Locate the cell with the specified text and output its (X, Y) center coordinate. 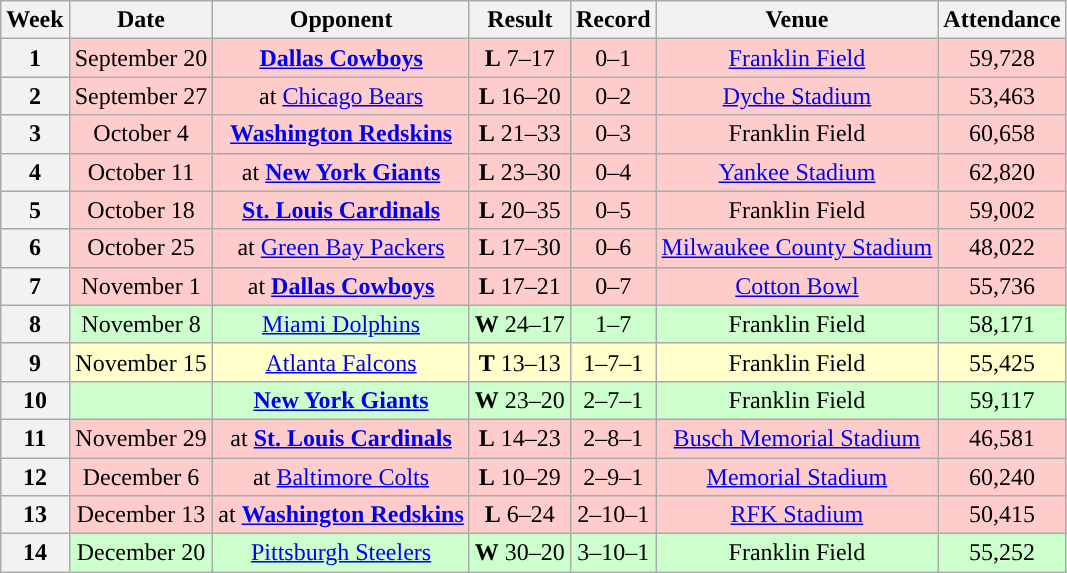
Result (520, 20)
November 29 (141, 438)
0–3 (613, 134)
at New York Giants (341, 172)
1 (35, 58)
December 20 (141, 553)
59,002 (1002, 210)
2 (35, 96)
December 6 (141, 477)
55,736 (1002, 286)
at Green Bay Packers (341, 248)
W 23–20 (520, 400)
59,728 (1002, 58)
Attendance (1002, 20)
2–8–1 (613, 438)
7 (35, 286)
60,240 (1002, 477)
Washington Redskins (341, 134)
9 (35, 362)
2–9–1 (613, 477)
58,171 (1002, 324)
September 20 (141, 58)
0–7 (613, 286)
L 17–21 (520, 286)
1–7 (613, 324)
14 (35, 553)
2–7–1 (613, 400)
L 6–24 (520, 515)
at Dallas Cowboys (341, 286)
L 10–29 (520, 477)
November 8 (141, 324)
0–1 (613, 58)
Week (35, 20)
Memorial Stadium (797, 477)
2–10–1 (613, 515)
62,820 (1002, 172)
Cotton Bowl (797, 286)
at Baltimore Colts (341, 477)
L 16–20 (520, 96)
New York Giants (341, 400)
L 20–35 (520, 210)
at St. Louis Cardinals (341, 438)
4 (35, 172)
at Chicago Bears (341, 96)
RFK Stadium (797, 515)
5 (35, 210)
December 13 (141, 515)
Record (613, 20)
Busch Memorial Stadium (797, 438)
0–4 (613, 172)
W 30–20 (520, 553)
L 17–30 (520, 248)
Date (141, 20)
0–2 (613, 96)
6 (35, 248)
10 (35, 400)
12 (35, 477)
L 21–33 (520, 134)
1–7–1 (613, 362)
October 25 (141, 248)
0–5 (613, 210)
55,425 (1002, 362)
Milwaukee County Stadium (797, 248)
November 1 (141, 286)
8 (35, 324)
Venue (797, 20)
Pittsburgh Steelers (341, 553)
53,463 (1002, 96)
13 (35, 515)
Dallas Cowboys (341, 58)
3 (35, 134)
11 (35, 438)
L 14–23 (520, 438)
October 18 (141, 210)
W 24–17 (520, 324)
55,252 (1002, 553)
48,022 (1002, 248)
T 13–13 (520, 362)
59,117 (1002, 400)
September 27 (141, 96)
St. Louis Cardinals (341, 210)
November 15 (141, 362)
Atlanta Falcons (341, 362)
50,415 (1002, 515)
Yankee Stadium (797, 172)
3–10–1 (613, 553)
L 23–30 (520, 172)
at Washington Redskins (341, 515)
46,581 (1002, 438)
October 4 (141, 134)
L 7–17 (520, 58)
October 11 (141, 172)
Dyche Stadium (797, 96)
Miami Dolphins (341, 324)
60,658 (1002, 134)
Opponent (341, 20)
0–6 (613, 248)
